Find where the given text appears and provide that cell's center as [X, Y] coordinate. 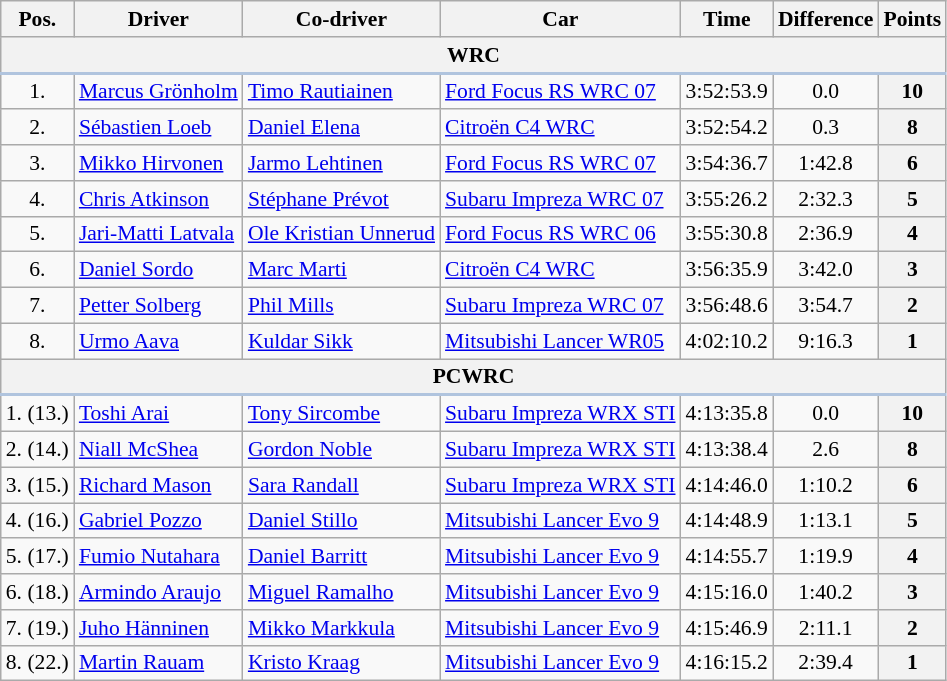
Chris Atkinson [158, 199]
Mikko Hirvonen [158, 163]
3:52:53.9 [727, 91]
Jarmo Lehtinen [342, 163]
Sébastien Loeb [158, 128]
Co-driver [342, 19]
3:55:30.8 [727, 234]
Fumio Nutahara [158, 557]
4:15:46.9 [727, 628]
1:40.2 [826, 592]
1. [38, 91]
Juho Hänninen [158, 628]
Tony Sircombe [342, 413]
Car [560, 19]
3. (15.) [38, 485]
WRC [474, 55]
9:16.3 [826, 341]
Ford Focus RS WRC 06 [560, 234]
3:54:36.7 [727, 163]
Miguel Ramalho [342, 592]
3:52:54.2 [727, 128]
Marcus Grönholm [158, 91]
4:13:38.4 [727, 450]
8. (22.) [38, 663]
Phil Mills [342, 306]
Marc Marti [342, 270]
2:11.1 [826, 628]
2. (14.) [38, 450]
Jari-Matti Latvala [158, 234]
0.3 [826, 128]
3:42.0 [826, 270]
4. (16.) [38, 521]
Mitsubishi Lancer WR05 [560, 341]
4:14:46.0 [727, 485]
Difference [826, 19]
1:10.2 [826, 485]
2:39.4 [826, 663]
Daniel Sordo [158, 270]
PCWRC [474, 377]
Daniel Stillo [342, 521]
5. [38, 234]
Petter Solberg [158, 306]
1:42.8 [826, 163]
3:55:26.2 [727, 199]
6. [38, 270]
4:14:48.9 [727, 521]
Ole Kristian Unnerud [342, 234]
2.6 [826, 450]
Gabriel Pozzo [158, 521]
6. (18.) [38, 592]
Toshi Arai [158, 413]
4:15:16.0 [727, 592]
2:32.3 [826, 199]
4:14:55.7 [727, 557]
Kristo Kraag [342, 663]
3:56:35.9 [727, 270]
Pos. [38, 19]
Daniel Elena [342, 128]
3. [38, 163]
7. [38, 306]
1. (13.) [38, 413]
Points [912, 19]
Armindo Araujo [158, 592]
Gordon Noble [342, 450]
8. [38, 341]
Richard Mason [158, 485]
Niall McShea [158, 450]
Time [727, 19]
1:13.1 [826, 521]
Mikko Markkula [342, 628]
4:02:10.2 [727, 341]
Driver [158, 19]
3:54.7 [826, 306]
3:56:48.6 [727, 306]
4:13:35.8 [727, 413]
5. (17.) [38, 557]
4. [38, 199]
Timo Rautiainen [342, 91]
Stéphane Prévot [342, 199]
Urmo Aava [158, 341]
1:19.9 [826, 557]
Martin Rauam [158, 663]
Kuldar Sikk [342, 341]
2:36.9 [826, 234]
7. (19.) [38, 628]
Daniel Barritt [342, 557]
Sara Randall [342, 485]
2. [38, 128]
4:16:15.2 [727, 663]
